Determine the (X, Y) coordinate at the center of the cell enclosing the given text.  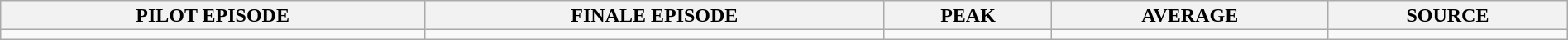
PILOT EPISODE (213, 15)
FINALE EPISODE (655, 15)
PEAK (968, 15)
SOURCE (1448, 15)
AVERAGE (1190, 15)
